Determine the (X, Y) coordinate at the center of the cell enclosing the given text.  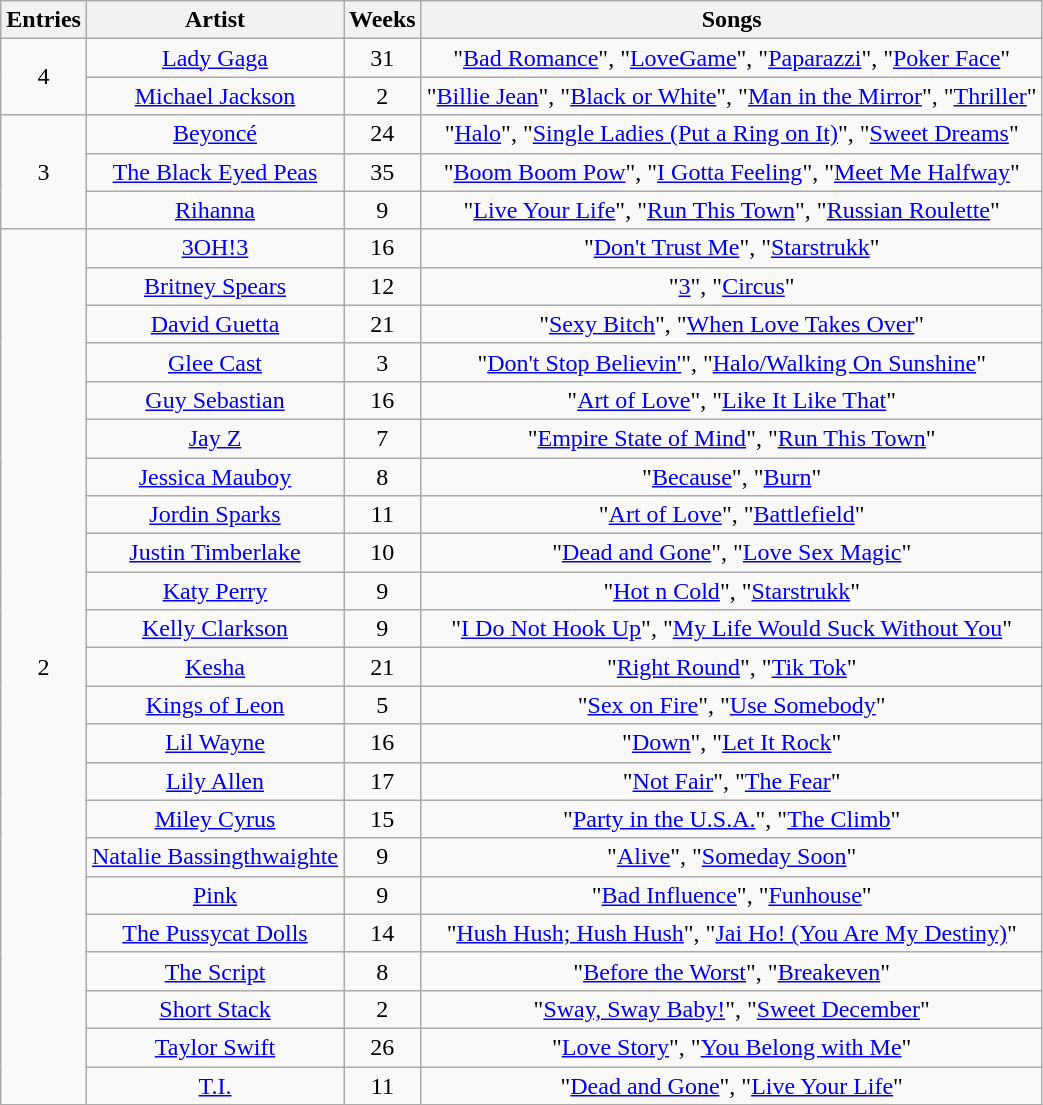
Lily Allen (214, 781)
David Guetta (214, 324)
"3", "Circus" (732, 286)
12 (383, 286)
31 (383, 58)
"Alive", "Someday Soon" (732, 857)
The Pussycat Dolls (214, 933)
Kesha (214, 667)
4 (44, 77)
"Not Fair", "The Fear" (732, 781)
"Billie Jean", "Black or White", "Man in the Mirror", "Thriller" (732, 96)
Michael Jackson (214, 96)
"Sex on Fire", "Use Somebody" (732, 705)
"I Do Not Hook Up", "My Life Would Suck Without You" (732, 629)
Pink (214, 895)
3OH!3 (214, 248)
Weeks (383, 20)
"Boom Boom Pow", "I Gotta Feeling", "Meet Me Halfway" (732, 172)
Kelly Clarkson (214, 629)
14 (383, 933)
"Right Round", "Tik Tok" (732, 667)
"Party in the U.S.A.", "The Climb" (732, 819)
The Black Eyed Peas (214, 172)
24 (383, 134)
"Because", "Burn" (732, 477)
17 (383, 781)
Jay Z (214, 438)
15 (383, 819)
"Empire State of Mind", "Run This Town" (732, 438)
Miley Cyrus (214, 819)
"Bad Influence", "Funhouse" (732, 895)
"Sway, Sway Baby!", "Sweet December" (732, 1009)
10 (383, 553)
Taylor Swift (214, 1047)
"Dead and Gone", "Live Your Life" (732, 1085)
"Art of Love", "Battlefield" (732, 515)
The Script (214, 971)
Britney Spears (214, 286)
Rihanna (214, 210)
T.I. (214, 1085)
Natalie Bassingthwaighte (214, 857)
Lil Wayne (214, 743)
Jessica Mauboy (214, 477)
"Down", "Let It Rock" (732, 743)
"Halo", "Single Ladies (Put a Ring on It)", "Sweet Dreams" (732, 134)
26 (383, 1047)
"Don't Stop Believin'", "Halo/Walking On Sunshine" (732, 362)
"Dead and Gone", "Love Sex Magic" (732, 553)
Katy Perry (214, 591)
Short Stack (214, 1009)
"Love Story", "You Belong with Me" (732, 1047)
"Before the Worst", "Breakeven" (732, 971)
"Don't Trust Me", "Starstrukk" (732, 248)
"Live Your Life", "Run This Town", "Russian Roulette" (732, 210)
Artist (214, 20)
"Hush Hush; Hush Hush", "Jai Ho! (You Are My Destiny)" (732, 933)
Beyoncé (214, 134)
35 (383, 172)
Glee Cast (214, 362)
Lady Gaga (214, 58)
"Sexy Bitch", "When Love Takes Over" (732, 324)
Kings of Leon (214, 705)
"Hot n Cold", "Starstrukk" (732, 591)
"Bad Romance", "LoveGame", "Paparazzi", "Poker Face" (732, 58)
Jordin Sparks (214, 515)
5 (383, 705)
Songs (732, 20)
"Art of Love", "Like It Like That" (732, 400)
Justin Timberlake (214, 553)
7 (383, 438)
Guy Sebastian (214, 400)
Entries (44, 20)
